Output the [X, Y] coordinate of the center of the cell containing the given text.  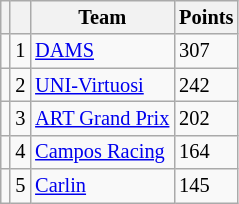
ART Grand Prix [102, 118]
2 [20, 85]
5 [20, 186]
164 [206, 152]
1 [20, 51]
Campos Racing [102, 152]
Points [206, 17]
DAMS [102, 51]
Carlin [102, 186]
Team [102, 17]
3 [20, 118]
307 [206, 51]
UNI-Virtuosi [102, 85]
202 [206, 118]
4 [20, 152]
145 [206, 186]
242 [206, 85]
